Locate the cell with the specified text and output its [X, Y] center coordinate. 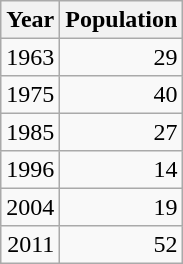
1996 [30, 170]
Population [122, 20]
1985 [30, 132]
19 [122, 206]
Year [30, 20]
27 [122, 132]
1963 [30, 56]
2011 [30, 244]
29 [122, 56]
1975 [30, 94]
2004 [30, 206]
52 [122, 244]
40 [122, 94]
14 [122, 170]
